Output the (X, Y) coordinate of the center of the cell containing the given text.  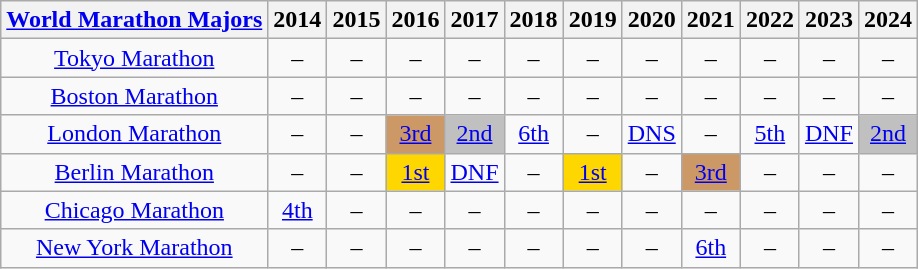
DNS (652, 134)
Chicago Marathon (134, 210)
2019 (592, 20)
2015 (356, 20)
2014 (298, 20)
London Marathon (134, 134)
Tokyo Marathon (134, 58)
2023 (828, 20)
2021 (710, 20)
2016 (416, 20)
2020 (652, 20)
5th (770, 134)
New York Marathon (134, 248)
World Marathon Majors (134, 20)
Berlin Marathon (134, 172)
2017 (474, 20)
Boston Marathon (134, 96)
2022 (770, 20)
2018 (534, 20)
2024 (888, 20)
4th (298, 210)
